From the cell containing the given text, extract its center point as (x, y) coordinate. 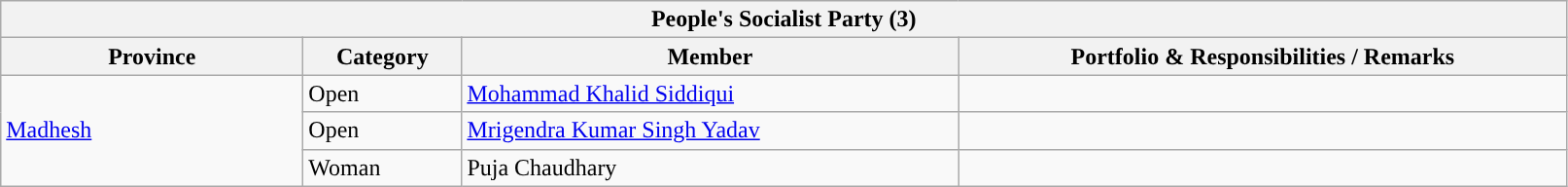
Portfolio & Responsibilities / Remarks (1263, 56)
Member (710, 56)
Category (383, 56)
Madhesh (152, 131)
Puja Chaudhary (710, 168)
People's Socialist Party (3) (784, 19)
Woman (383, 168)
Mohammad Khalid Siddiqui (710, 93)
Province (152, 56)
Mrigendra Kumar Singh Yadav (710, 131)
